Search for the cell housing the specified text and yield its [X, Y] center coordinate. 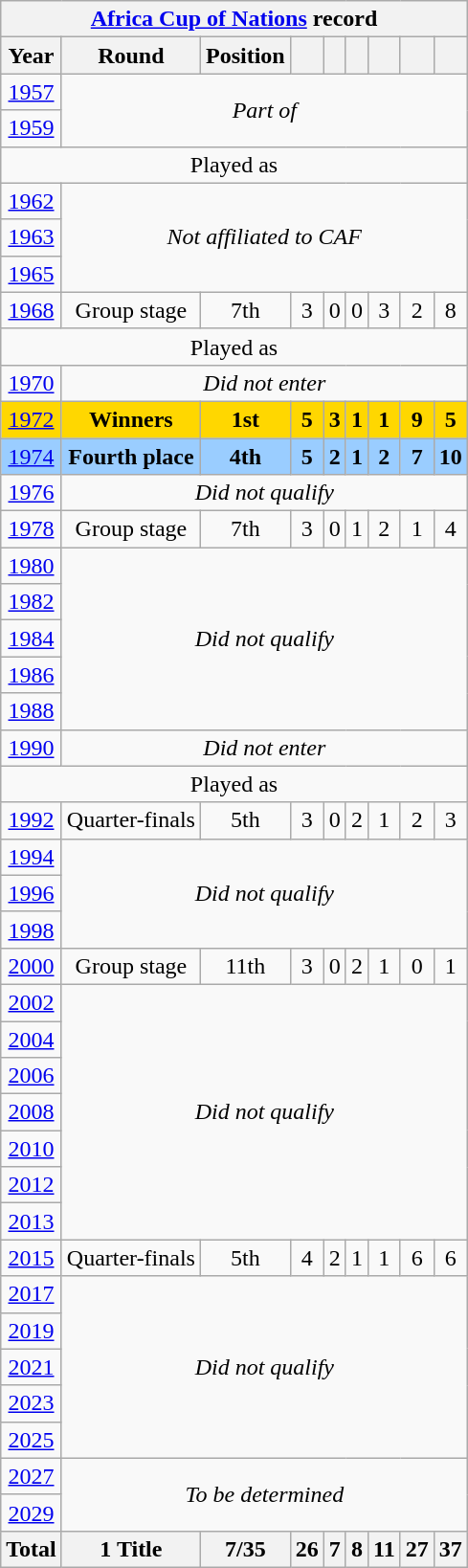
1998 [32, 930]
1974 [32, 457]
1957 [32, 92]
37 [450, 1549]
1972 [32, 419]
4th [245, 457]
2012 [32, 1185]
Not affiliated to CAF [264, 237]
2002 [32, 1002]
2008 [32, 1112]
Winners [130, 419]
2021 [32, 1367]
1962 [32, 201]
Fourth place [130, 457]
2015 [32, 1258]
1965 [32, 274]
2019 [32, 1331]
2029 [32, 1512]
2017 [32, 1294]
2013 [32, 1221]
1984 [32, 638]
2025 [32, 1440]
Africa Cup of Nations record [234, 19]
Position [245, 56]
7/35 [245, 1549]
To be determined [264, 1494]
1988 [32, 711]
1970 [32, 383]
9 [417, 419]
1990 [32, 748]
1968 [32, 310]
1976 [32, 493]
2023 [32, 1403]
Total [32, 1549]
1982 [32, 602]
Year [32, 56]
1st [245, 419]
2004 [32, 1039]
2010 [32, 1149]
11th [245, 966]
1996 [32, 893]
2006 [32, 1076]
1992 [32, 820]
2027 [32, 1476]
1980 [32, 566]
1959 [32, 128]
1963 [32, 237]
10 [450, 457]
27 [417, 1549]
Round [130, 56]
Part of [264, 110]
1978 [32, 529]
11 [384, 1549]
2000 [32, 966]
1986 [32, 675]
1994 [32, 857]
26 [306, 1549]
1 Title [130, 1549]
